Search for the cell housing the specified text and yield its (X, Y) center coordinate. 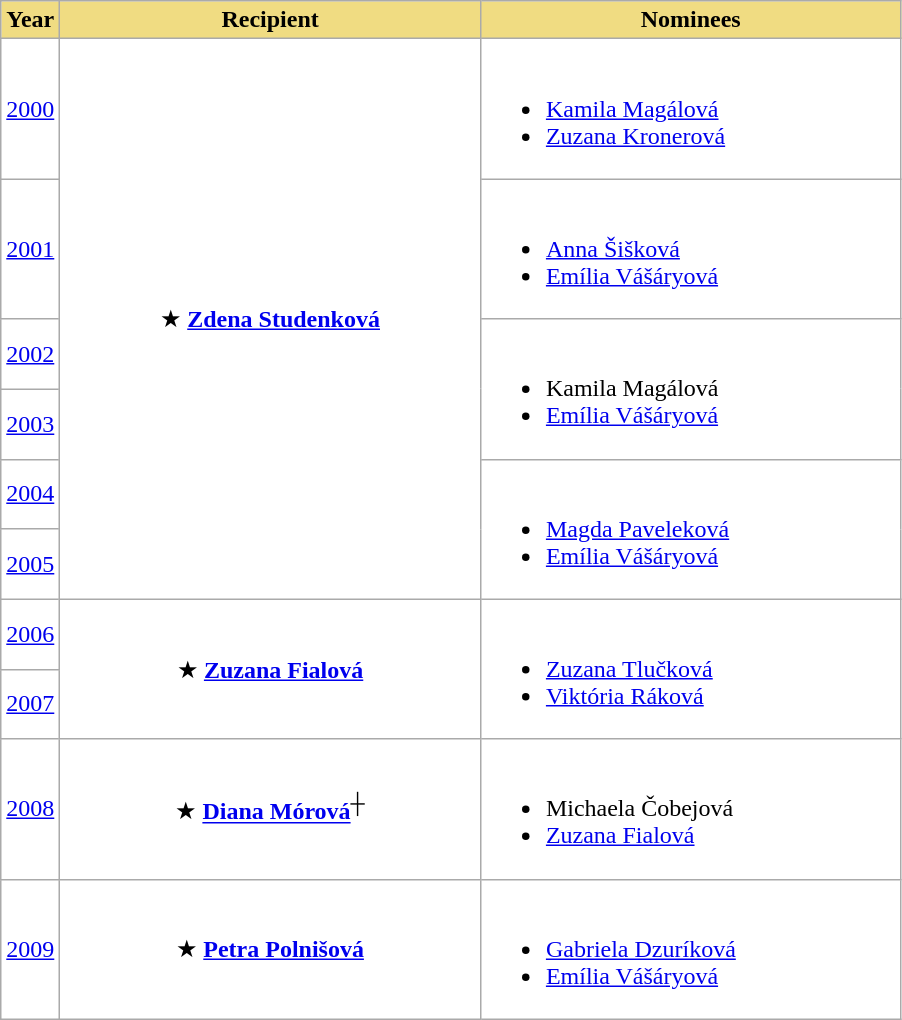
2003 (30, 424)
★ Zuzana Fialová (270, 669)
2005 (30, 564)
★ Diana Mórová┼ (270, 809)
Gabriela DzuríkováEmília Vášáryová (690, 949)
2006 (30, 634)
Michaela ČobejováZuzana Fialová (690, 809)
2001 (30, 249)
★ Zdena Studenková (270, 319)
2002 (30, 354)
★ Petra Polnišová (270, 949)
Magda PavelekováEmília Vášáryová (690, 529)
2009 (30, 949)
2000 (30, 109)
Zuzana TlučkováViktória Ráková (690, 669)
Year (30, 20)
2004 (30, 494)
2008 (30, 809)
Kamila MagálováZuzana Kronerová (690, 109)
Kamila MagálováEmília Vášáryová (690, 389)
2007 (30, 704)
Nominees (690, 20)
Anna ŠiškováEmília Vášáryová (690, 249)
Recipient (270, 20)
